Search for the cell housing the specified text and yield its [x, y] center coordinate. 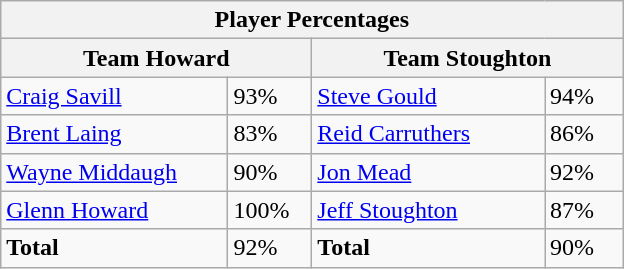
100% [270, 210]
Jeff Stoughton [428, 210]
83% [270, 134]
Reid Carruthers [428, 134]
94% [584, 96]
Team Howard [156, 58]
Steve Gould [428, 96]
Jon Mead [428, 172]
Glenn Howard [114, 210]
86% [584, 134]
Brent Laing [114, 134]
93% [270, 96]
87% [584, 210]
Craig Savill [114, 96]
Team Stoughton [468, 58]
Player Percentages [312, 20]
Wayne Middaugh [114, 172]
